Locate the cell with the specified text and output its [x, y] center coordinate. 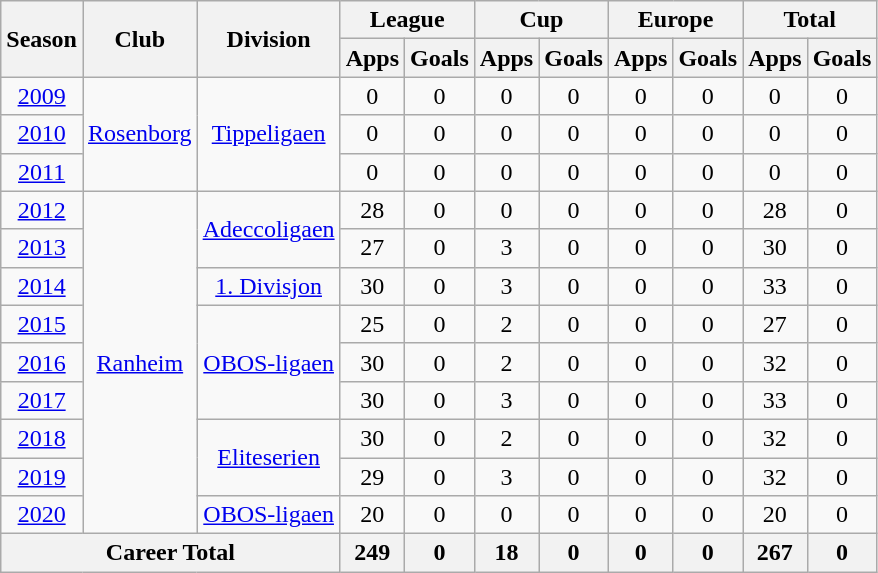
25 [372, 324]
Rosenborg [140, 134]
2017 [42, 400]
249 [372, 553]
Tippeligaen [268, 134]
18 [506, 553]
2011 [42, 172]
2012 [42, 210]
Club [140, 39]
2016 [42, 362]
Eliteserien [268, 457]
2013 [42, 248]
Cup [541, 20]
2015 [42, 324]
2019 [42, 477]
Ranheim [140, 362]
Season [42, 39]
League [407, 20]
Europe [675, 20]
Adeccoligaen [268, 229]
Total [810, 20]
1. Divisjon [268, 286]
29 [372, 477]
2010 [42, 134]
2018 [42, 438]
2009 [42, 96]
267 [775, 553]
Career Total [170, 553]
2014 [42, 286]
2020 [42, 515]
Division [268, 39]
